Pinpoint the cell where the given text exists, returning its [X, Y] midpoint coordinate. 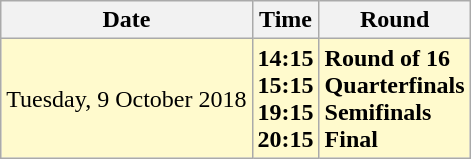
Tuesday, 9 October 2018 [126, 98]
Round [394, 20]
14:1515:1519:1520:15 [286, 98]
Round of 16QuarterfinalsSemifinalsFinal [394, 98]
Date [126, 20]
Time [286, 20]
